Scan for the cell matching the given text and deliver its [x, y] coordinate at center. 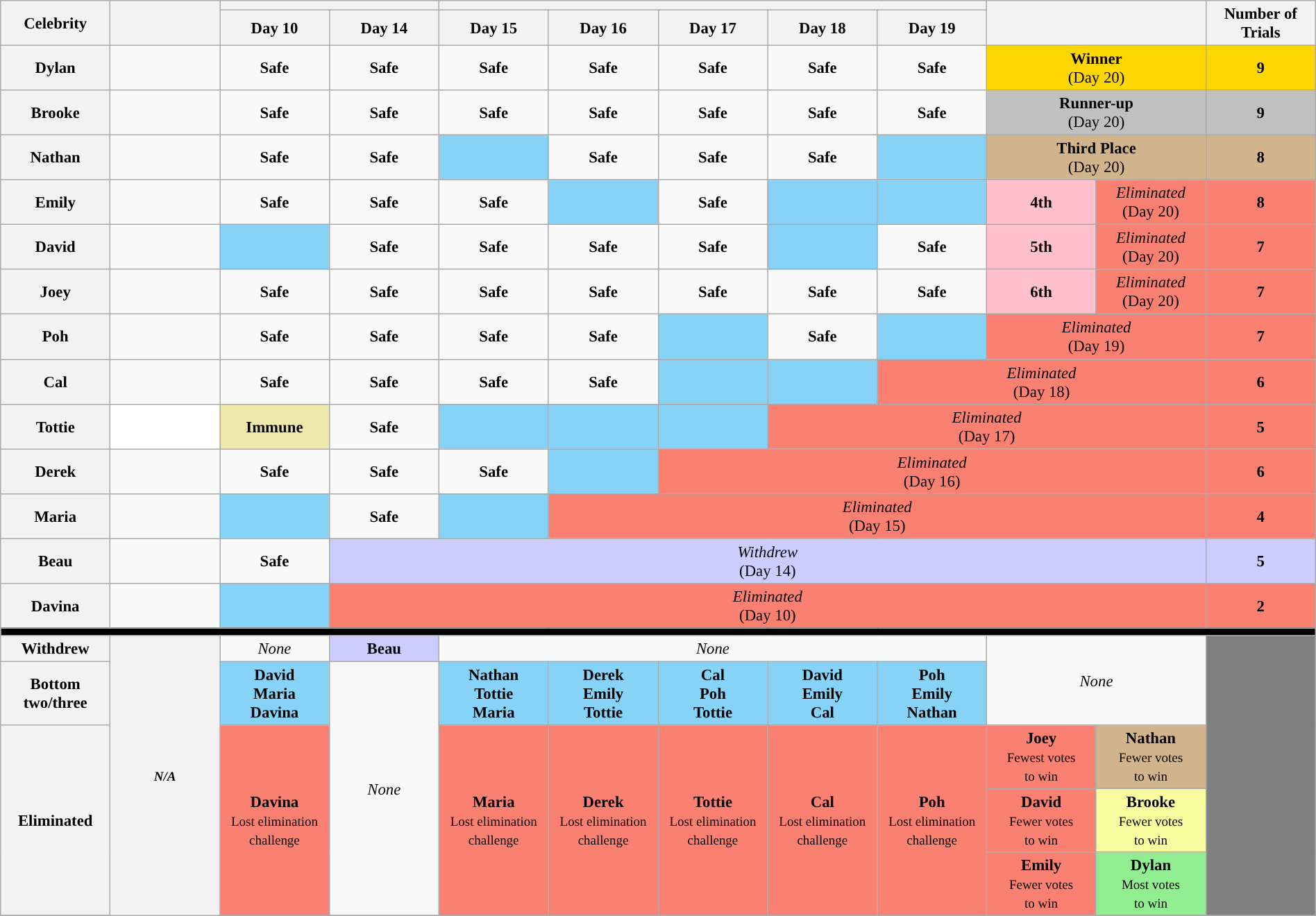
Number of Trials [1260, 24]
DavinaLost eliminationchallenge [274, 820]
Day 14 [384, 28]
David [56, 247]
JoeyFewest votesto win [1041, 757]
Winner(Day 20) [1097, 68]
PohLost eliminationchallenge [932, 820]
DerekEmilyTottie [603, 693]
Immune [274, 426]
Runner-up(Day 20) [1097, 112]
EmilyFewer votesto win [1041, 884]
MariaLost eliminationchallenge [493, 820]
BrookeFewer votesto win [1151, 821]
DavidMariaDavina [274, 693]
Cal [56, 382]
NathanFewer votesto win [1151, 757]
4 [1260, 516]
2 [1260, 607]
Eliminated [56, 820]
Eliminated(Day 19) [1097, 337]
Bottom two/three [56, 693]
Withdrew [56, 649]
N/A [165, 776]
Day 16 [603, 28]
PohEmilyNathan [932, 693]
4th [1041, 203]
Poh [56, 337]
Eliminated(Day 16) [931, 472]
Third Place(Day 20) [1097, 158]
Emily [56, 203]
Eliminated(Day 17) [987, 426]
Eliminated(Day 18) [1042, 382]
Dylan [56, 68]
DavidEmilyCal [822, 693]
DerekLost eliminationchallenge [603, 820]
Davina [56, 607]
Tottie [56, 426]
Celebrity [56, 24]
Derek [56, 472]
Day 10 [274, 28]
Eliminated(Day 15) [877, 516]
DavidFewer votesto win [1041, 821]
5th [1041, 247]
CalLost eliminationchallenge [822, 820]
TottieLost eliminationchallenge [713, 820]
Day 18 [822, 28]
Day 15 [493, 28]
Joey [56, 291]
Eliminated(Day 10) [768, 607]
Maria [56, 516]
CalPohTottie [713, 693]
Brooke [56, 112]
Day 19 [932, 28]
Nathan [56, 158]
6th [1041, 291]
Day 17 [713, 28]
NathanTottieMaria [493, 693]
DylanMost votesto win [1151, 884]
Withdrew(Day 14) [768, 561]
